Find where the given text appears and provide that cell's center as (X, Y) coordinate. 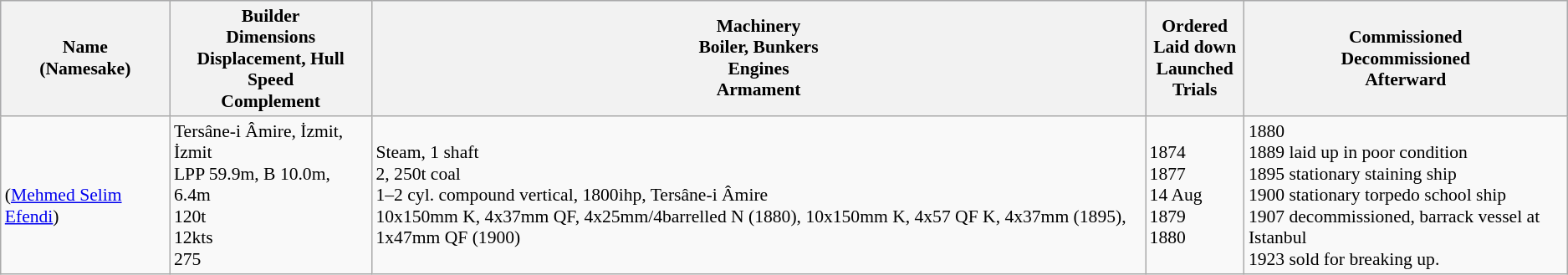
OrderedLaid downLaunchedTrials (1195, 59)
Tersâne-i Âmire, İzmit, İzmitLPP 59.9m, B 10.0m, 6.4m120t12kts275 (271, 196)
BuilderDimensionsDisplacement, HullSpeedComplement (271, 59)
CommissionedDecommissionedAfterward (1406, 59)
(Mehmed Selim Efendi) (85, 196)
Name(Namesake) (85, 59)
1874187714 Aug 18791880 (1195, 196)
MachineryBoiler, BunkersEnginesArmament (758, 59)
